Find where the given text appears and provide that cell's center as [X, Y] coordinate. 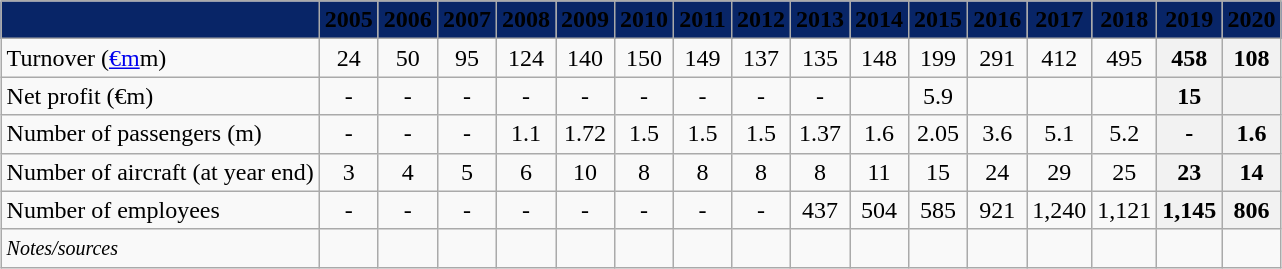
5.1 [1060, 134]
291 [998, 58]
458 [1190, 58]
2015 [938, 20]
11 [880, 172]
137 [760, 58]
5 [466, 172]
2006 [408, 20]
1,145 [1190, 210]
149 [703, 58]
2.05 [938, 134]
Number of passengers (m) [160, 134]
1.1 [526, 134]
3.6 [998, 134]
148 [880, 58]
1,240 [1060, 210]
2019 [1190, 20]
2014 [880, 20]
2009 [586, 20]
437 [820, 210]
2018 [1124, 20]
135 [820, 58]
806 [1252, 210]
108 [1252, 58]
Number of aircraft (at year end) [160, 172]
Net profit (€m) [160, 96]
29 [1060, 172]
50 [408, 58]
Notes/sources [160, 248]
2011 [703, 20]
5.2 [1124, 134]
25 [1124, 172]
Number of employees [160, 210]
2005 [348, 20]
412 [1060, 58]
585 [938, 210]
199 [938, 58]
504 [880, 210]
2012 [760, 20]
1.72 [586, 134]
6 [526, 172]
4 [408, 172]
1,121 [1124, 210]
140 [586, 58]
10 [586, 172]
3 [348, 172]
1.37 [820, 134]
Turnover (€mm) [160, 58]
2007 [466, 20]
150 [644, 58]
2020 [1252, 20]
2016 [998, 20]
921 [998, 210]
2017 [1060, 20]
124 [526, 58]
2010 [644, 20]
95 [466, 58]
495 [1124, 58]
23 [1190, 172]
2013 [820, 20]
2008 [526, 20]
14 [1252, 172]
5.9 [938, 96]
